For the text-containing cell, return its midpoint in [X, Y] coordinate format. 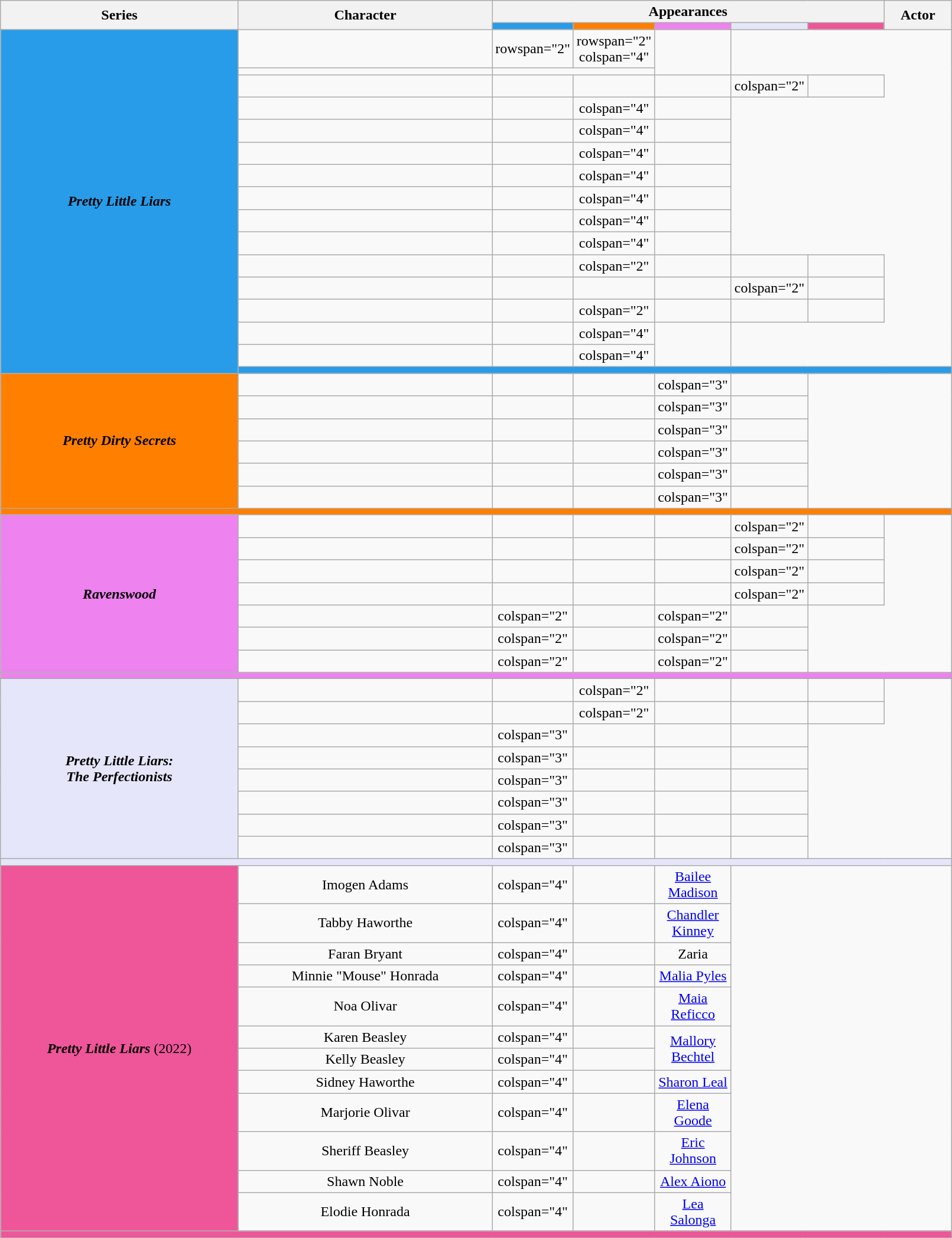
Imogen Adams [365, 884]
Elodie Honrada [365, 1211]
rowspan="2" colspan="4" [614, 48]
Pretty Dirty Secrets [119, 441]
Minnie "Mouse" Honrada [365, 976]
Actor [918, 15]
Sheriff Beasley [365, 1151]
Pretty Little Liars:The Perfectionists [119, 769]
Shawn Noble [365, 1181]
Elena Goode [693, 1112]
Mallory Bechtel [693, 1048]
Character [365, 15]
rowspan="2" [533, 48]
Karen Beasley [365, 1037]
Sidney Haworthe [365, 1082]
Bailee Madison [693, 884]
Ravenswood [119, 593]
Lea Salonga [693, 1211]
Noa Olivar [365, 1007]
Zaria [693, 953]
Maia Reficco [693, 1007]
Pretty Little Liars [119, 202]
Pretty Little Liars (2022) [119, 1048]
Eric Johnson [693, 1151]
Sharon Leal [693, 1082]
Faran Bryant [365, 953]
Alex Aiono [693, 1181]
Kelly Beasley [365, 1060]
Appearances [688, 12]
Series [119, 15]
Tabby Haworthe [365, 923]
Malia Pyles [693, 976]
Chandler Kinney [693, 923]
Marjorie Olivar [365, 1112]
